Capture the cell that displays the provided text and extract its (X, Y) central coordinate. 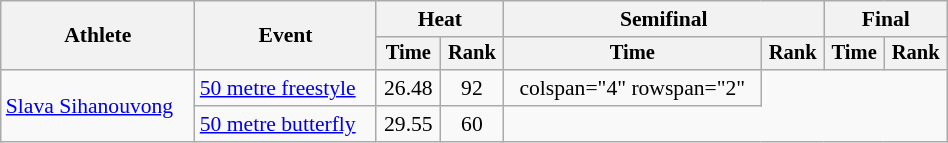
Athlete (98, 36)
Final (886, 19)
60 (472, 124)
50 metre freestyle (286, 88)
colspan="4" rowspan="2" (632, 88)
26.48 (408, 88)
29.55 (408, 124)
Semifinal (664, 19)
Slava Sihanouvong (98, 106)
Heat (440, 19)
92 (472, 88)
Event (286, 36)
50 metre butterfly (286, 124)
